Scan for the cell matching the given text and deliver its [x, y] coordinate at center. 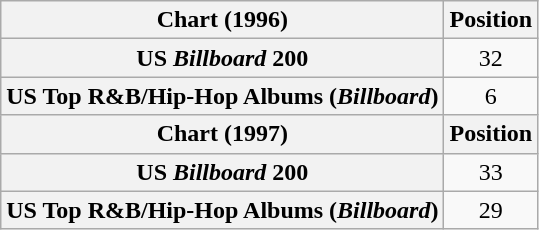
32 [491, 58]
Chart (1997) [222, 134]
29 [491, 210]
6 [491, 96]
33 [491, 172]
Chart (1996) [222, 20]
